Capture the cell that displays the provided text and extract its (X, Y) central coordinate. 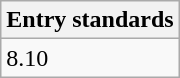
Entry standards (90, 20)
8.10 (90, 58)
